Capture the cell that displays the provided text and extract its (X, Y) central coordinate. 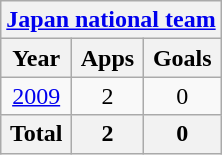
Japan national team (111, 20)
Goals (182, 58)
2009 (36, 96)
Year (36, 58)
Total (36, 134)
Apps (108, 58)
